Identify which cell holds the provided text, then report its (x, y) central coordinate. 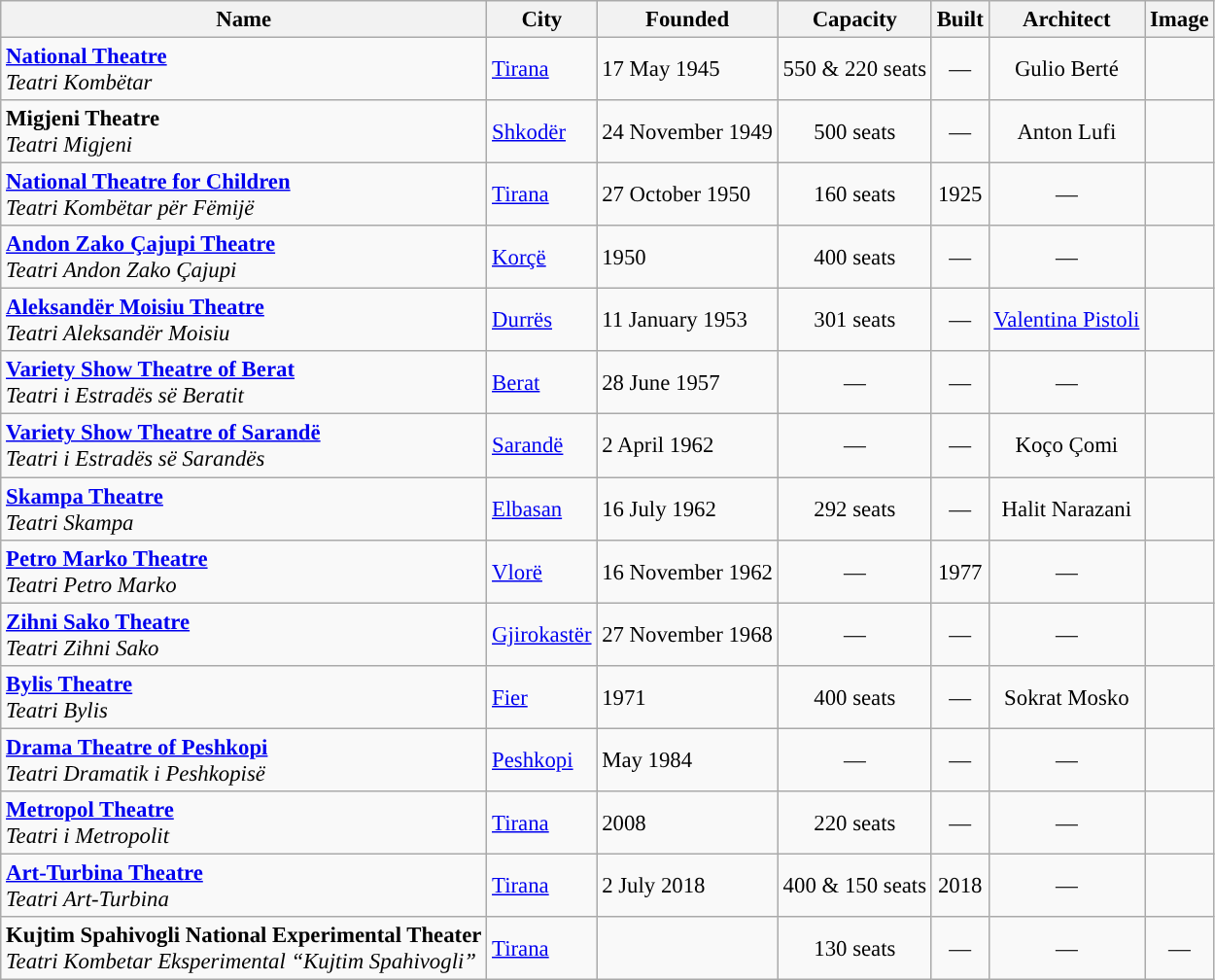
Skampa TheatreTeatri Skampa (244, 509)
Elbasan (542, 509)
2 April 1962 (687, 445)
Petro Marko TheatreTeatri Petro Marko (244, 572)
Sokrat Mosko (1067, 696)
11 January 1953 (687, 321)
Andon Zako Çajupi TheatreTeatri Andon Zako Çajupi (244, 257)
Valentina Pistoli (1067, 321)
Gjirokastër (542, 634)
2 July 2018 (687, 885)
Vlorë (542, 572)
550 & 220 seats (854, 70)
28 June 1957 (687, 383)
Art-Turbina TheatreTeatri Art-Turbina (244, 885)
1977 (960, 572)
Aleksandër Moisiu TheatreTeatri Aleksandër Moisiu (244, 321)
Migjeni TheatreTeatri Migjeni (244, 132)
Zihni Sako TheatreTeatri Zihni Sako (244, 634)
1950 (687, 257)
2008 (687, 822)
130 seats (854, 949)
Kujtim Spahivogli National Experimental TheaterTeatri Kombetar Eksperimental “Kujtim Spahivogli” (244, 949)
27 October 1950 (687, 194)
27 November 1968 (687, 634)
Shkodër (542, 132)
Drama Theatre of PeshkopiTeatri Dramatik i Peshkopisë (244, 760)
Durrës (542, 321)
Architect (1067, 19)
Fier (542, 696)
Variety Show Theatre of BeratTeatri i Estradës së Beratit (244, 383)
Sarandë (542, 445)
Halit Narazani (1067, 509)
292 seats (854, 509)
Metropol TheatreTeatri i Metropolit (244, 822)
Anton Lufi (1067, 132)
24 November 1949 (687, 132)
May 1984 (687, 760)
Korçë (542, 257)
Bylis TheatreTeatri Bylis (244, 696)
16 July 1962 (687, 509)
Founded (687, 19)
301 seats (854, 321)
160 seats (854, 194)
400 & 150 seats (854, 885)
Image (1180, 19)
Capacity (854, 19)
17 May 1945 (687, 70)
220 seats (854, 822)
Koço Çomi (1067, 445)
1971 (687, 696)
16 November 1962 (687, 572)
National TheatreTeatri Kombëtar (244, 70)
National Theatre for ChildrenTeatri Kombëtar për Fëmijë (244, 194)
Name (244, 19)
500 seats (854, 132)
City (542, 19)
Berat (542, 383)
Built (960, 19)
2018 (960, 885)
Peshkopi (542, 760)
1925 (960, 194)
Variety Show Theatre of SarandëTeatri i Estradës së Sarandës (244, 445)
Gulio Berté (1067, 70)
